Detect which cell encompasses the target text, then output its [x, y] center coordinate. 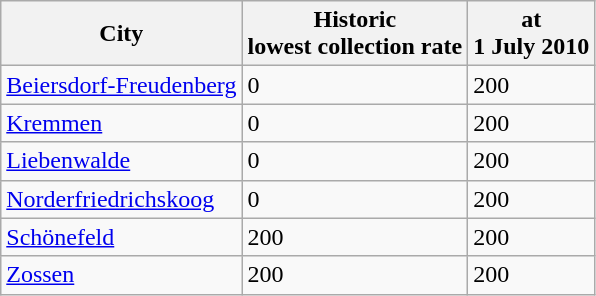
City [122, 34]
Liebenwalde [122, 161]
Kremmen [122, 123]
Beiersdorf-Freudenberg [122, 85]
Zossen [122, 275]
Historiclowest collection rate [355, 34]
Norderfriedrichskoog [122, 199]
at1 July 2010 [532, 34]
Schönefeld [122, 237]
